Pinpoint the cell where the given text exists, returning its [X, Y] midpoint coordinate. 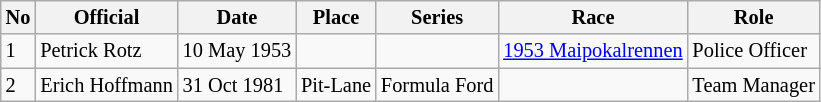
No [18, 17]
Official [106, 17]
Race [592, 17]
Date [237, 17]
2 [18, 85]
Team Manager [754, 85]
Petrick Rotz [106, 51]
1953 Maipokalrennen [592, 51]
1 [18, 51]
Pit-Lane [336, 85]
31 Oct 1981 [237, 85]
Formula Ford [437, 85]
Place [336, 17]
Erich Hoffmann [106, 85]
10 May 1953 [237, 51]
Series [437, 17]
Police Officer [754, 51]
Role [754, 17]
